From the cell containing the given text, extract its center point as [X, Y] coordinate. 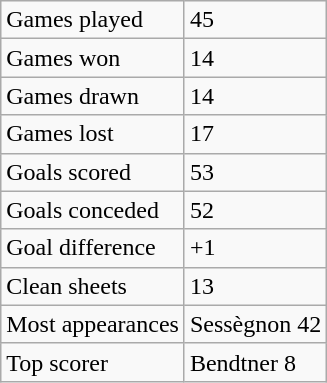
53 [255, 172]
+1 [255, 248]
Goal difference [93, 248]
Top scorer [93, 362]
45 [255, 20]
17 [255, 134]
Goals conceded [93, 210]
Games played [93, 20]
Games drawn [93, 96]
Most appearances [93, 324]
Games won [93, 58]
Games lost [93, 134]
Sessègnon 42 [255, 324]
52 [255, 210]
Bendtner 8 [255, 362]
13 [255, 286]
Goals scored [93, 172]
Clean sheets [93, 286]
